Capture the cell that displays the provided text and extract its (X, Y) central coordinate. 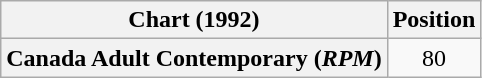
Chart (1992) (194, 20)
80 (434, 58)
Canada Adult Contemporary (RPM) (194, 58)
Position (434, 20)
